Extract the (X, Y) coordinate from the center of the cell holding the provided text.  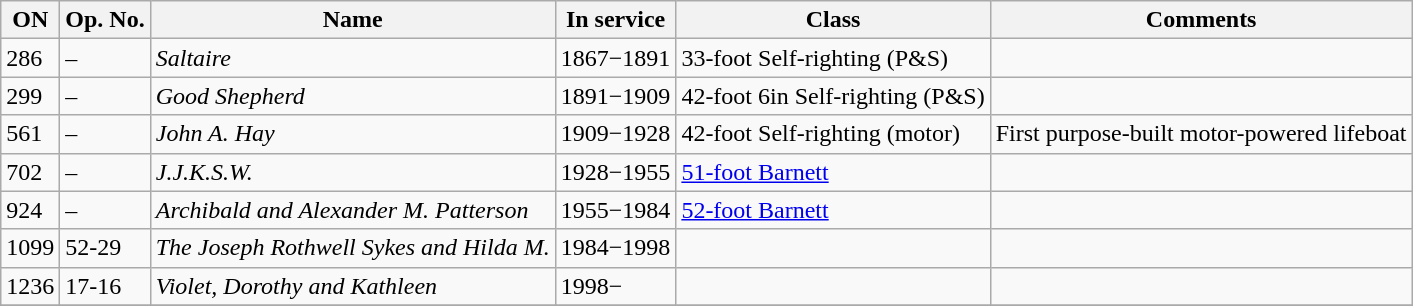
1984−1998 (616, 248)
Class (833, 20)
702 (30, 172)
286 (30, 58)
J.J.K.S.W. (352, 172)
Name (352, 20)
42-foot Self-righting (motor) (833, 134)
1236 (30, 286)
In service (616, 20)
52-29 (105, 248)
924 (30, 210)
John A. Hay (352, 134)
1099 (30, 248)
299 (30, 96)
561 (30, 134)
ON (30, 20)
Op. No. (105, 20)
Saltaire (352, 58)
1955−1984 (616, 210)
1909−1928 (616, 134)
Archibald and Alexander M. Patterson (352, 210)
17-16 (105, 286)
Comments (1201, 20)
1867−1891 (616, 58)
51-foot Barnett (833, 172)
1928−1955 (616, 172)
1891−1909 (616, 96)
33-foot Self-righting (P&S) (833, 58)
Good Shepherd (352, 96)
The Joseph Rothwell Sykes and Hilda M. (352, 248)
First purpose-built motor-powered lifeboat (1201, 134)
1998− (616, 286)
42-foot 6in Self-righting (P&S) (833, 96)
Violet, Dorothy and Kathleen (352, 286)
52-foot Barnett (833, 210)
